Locate the cell with the specified text and output its (X, Y) center coordinate. 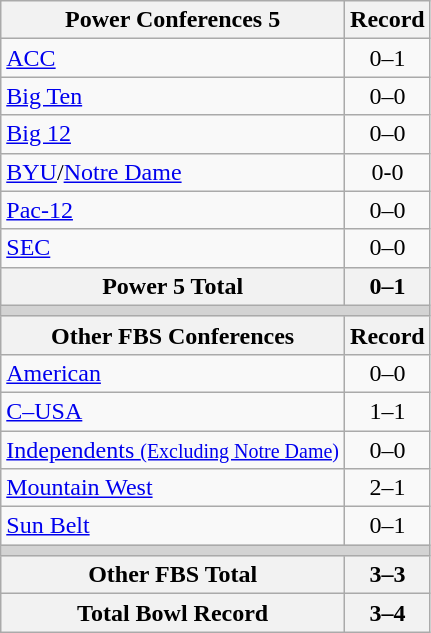
Power Conferences 5 (173, 20)
3–3 (388, 575)
3–4 (388, 613)
2–1 (388, 488)
Power 5 Total (173, 286)
Other FBS Total (173, 575)
C–USA (173, 411)
BYU/Notre Dame (173, 172)
0-0 (388, 172)
SEC (173, 248)
Total Bowl Record (173, 613)
Big Ten (173, 96)
Mountain West (173, 488)
Independents (Excluding Notre Dame) (173, 449)
Sun Belt (173, 526)
Pac-12 (173, 210)
Other FBS Conferences (173, 335)
1–1 (388, 411)
Big 12 (173, 134)
ACC (173, 58)
American (173, 373)
